Search for the cell housing the specified text and yield its [X, Y] center coordinate. 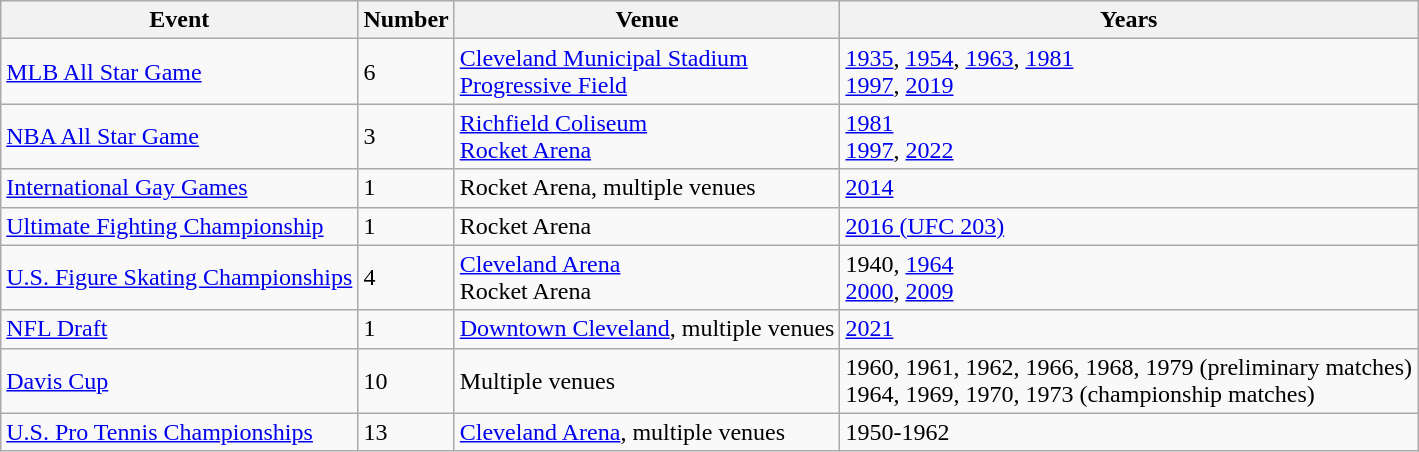
Event [180, 20]
6 [406, 72]
1940, 1964 2000, 2009 [1129, 278]
1935, 1954, 1963, 19811997, 2019 [1129, 72]
10 [406, 380]
Cleveland Municipal StadiumProgressive Field [647, 72]
4 [406, 278]
Rocket Arena, multiple venues [647, 188]
International Gay Games [180, 188]
Richfield ColiseumRocket Arena [647, 136]
1960, 1961, 1962, 1966, 1968, 1979 (preliminary matches) 1964, 1969, 1970, 1973 (championship matches) [1129, 380]
Multiple venues [647, 380]
Cleveland Arena, multiple venues [647, 432]
Ultimate Fighting Championship [180, 226]
Number [406, 20]
1950-1962 [1129, 432]
2016 (UFC 203) [1129, 226]
NBA All Star Game [180, 136]
Davis Cup [180, 380]
MLB All Star Game [180, 72]
U.S. Figure Skating Championships [180, 278]
Years [1129, 20]
2014 [1129, 188]
Rocket Arena [647, 226]
19811997, 2022 [1129, 136]
NFL Draft [180, 329]
13 [406, 432]
Downtown Cleveland, multiple venues [647, 329]
2021 [1129, 329]
U.S. Pro Tennis Championships [180, 432]
Venue [647, 20]
Cleveland Arena Rocket Arena [647, 278]
3 [406, 136]
